Identify which cell holds the provided text, then report its [X, Y] central coordinate. 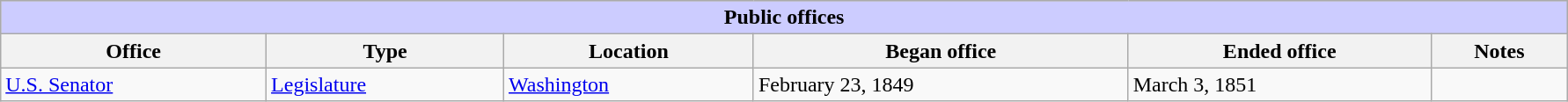
Washington [629, 84]
U.S. Senator [134, 84]
Location [629, 51]
Notes [1499, 51]
Office [134, 51]
Legislature [385, 84]
March 3, 1851 [1279, 84]
February 23, 1849 [941, 84]
Type [385, 51]
Public offices [785, 18]
Ended office [1279, 51]
Began office [941, 51]
